Search for the cell housing the specified text and yield its [x, y] center coordinate. 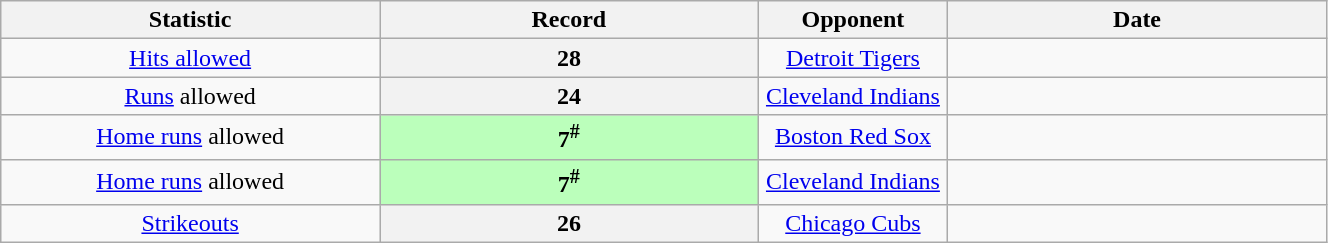
Statistic [190, 20]
24 [570, 96]
Date [1138, 20]
Boston Red Sox [852, 138]
Opponent [852, 20]
Runs allowed [190, 96]
Record [570, 20]
Chicago Cubs [852, 223]
26 [570, 223]
Detroit Tigers [852, 58]
Strikeouts [190, 223]
Hits allowed [190, 58]
28 [570, 58]
